Return (x, y) of the center of cell containing provided text 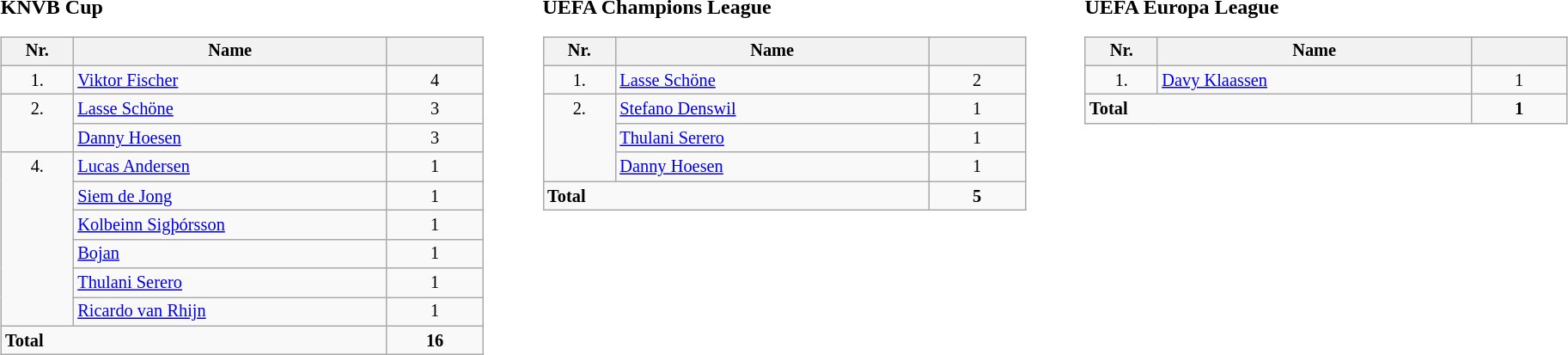
2 (977, 80)
Davy Klaassen (1315, 80)
Bojan (230, 254)
Siem de Jong (230, 196)
Viktor Fischer (230, 80)
16 (435, 340)
Kolbeinn Sigþórsson (230, 225)
4 (435, 80)
Stefano Denswil (772, 109)
4. (37, 239)
Lucas Andersen (230, 167)
Ricardo van Rhijn (230, 312)
5 (977, 196)
